For the text-containing cell, return its midpoint in [x, y] coordinate format. 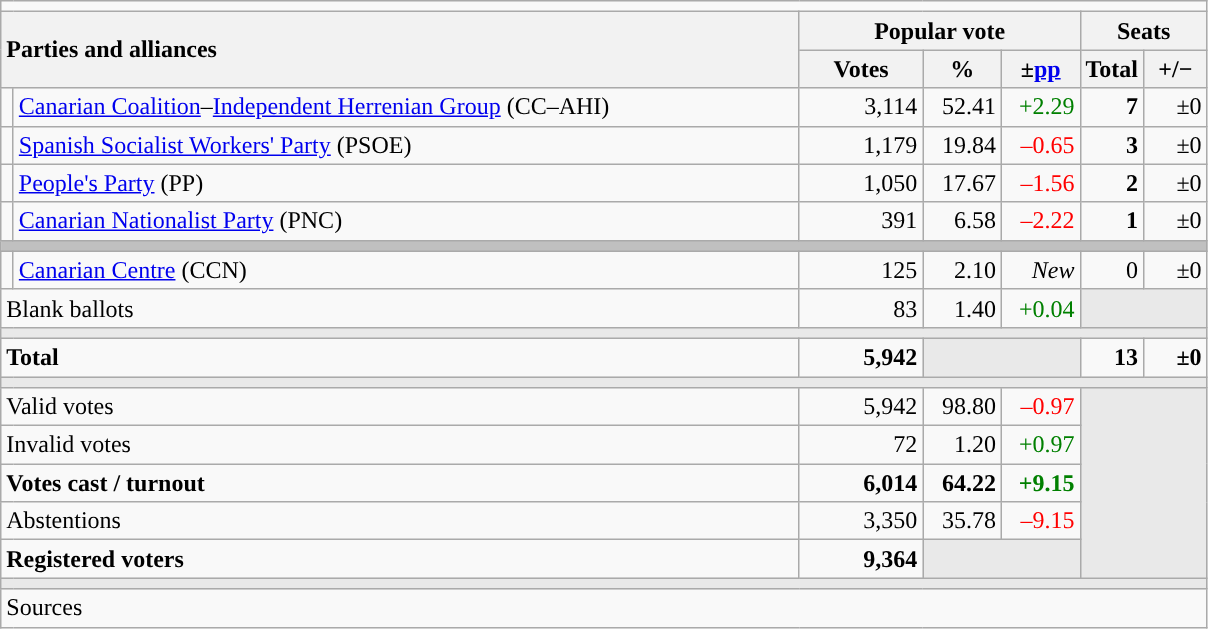
3,350 [861, 521]
+0.04 [1040, 308]
83 [861, 308]
Votes cast / turnout [400, 483]
–9.15 [1040, 521]
Popular vote [940, 31]
17.67 [962, 183]
6,014 [861, 483]
–0.65 [1040, 145]
9,364 [861, 559]
Canarian Centre (CCN) [406, 270]
1.20 [962, 445]
7 [1112, 107]
1,179 [861, 145]
3,114 [861, 107]
Blank ballots [400, 308]
391 [861, 221]
Registered voters [400, 559]
Votes [861, 69]
+/− [1176, 69]
Canarian Nationalist Party (PNC) [406, 221]
64.22 [962, 483]
Valid votes [400, 407]
+9.15 [1040, 483]
6.58 [962, 221]
Invalid votes [400, 445]
–1.56 [1040, 183]
±pp [1040, 69]
3 [1112, 145]
52.41 [962, 107]
1.40 [962, 308]
1,050 [861, 183]
Abstentions [400, 521]
35.78 [962, 521]
% [962, 69]
–2.22 [1040, 221]
1 [1112, 221]
–0.97 [1040, 407]
Spanish Socialist Workers' Party (PSOE) [406, 145]
Seats [1144, 31]
13 [1112, 357]
Canarian Coalition–Independent Herrenian Group (CC–AHI) [406, 107]
+2.29 [1040, 107]
2.10 [962, 270]
Parties and alliances [400, 50]
People's Party (PP) [406, 183]
0 [1112, 270]
2 [1112, 183]
New [1040, 270]
98.80 [962, 407]
19.84 [962, 145]
+0.97 [1040, 445]
125 [861, 270]
Sources [604, 608]
72 [861, 445]
